Output the (x, y) coordinate of the center of the cell containing the given text.  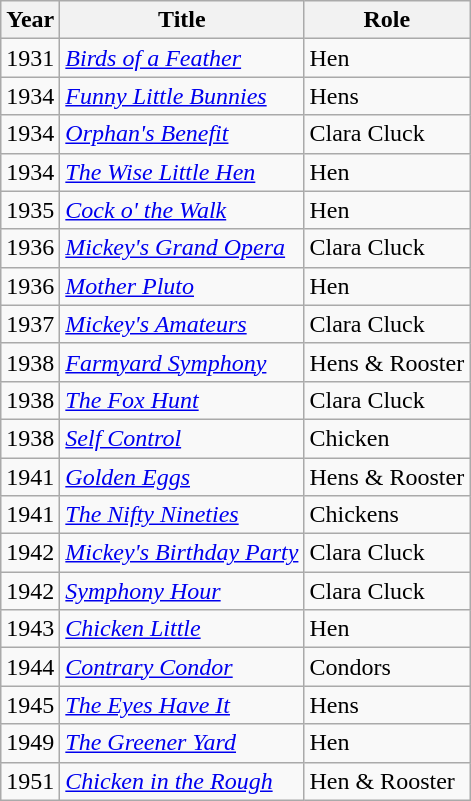
Symphony Hour (182, 591)
Orphan's Benefit (182, 134)
The Nifty Nineties (182, 515)
Mickey's Birthday Party (182, 553)
1945 (30, 705)
The Fox Hunt (182, 400)
The Wise Little Hen (182, 172)
The Eyes Have It (182, 705)
Mickey's Amateurs (182, 324)
Year (30, 20)
1935 (30, 210)
Mickey's Grand Opera (182, 248)
The Greener Yard (182, 743)
1951 (30, 781)
Hen & Rooster (387, 781)
Golden Eggs (182, 477)
1937 (30, 324)
Contrary Condor (182, 667)
Chicken Little (182, 629)
Self Control (182, 438)
Chicken in the Rough (182, 781)
1943 (30, 629)
Birds of a Feather (182, 58)
Mother Pluto (182, 286)
1944 (30, 667)
Role (387, 20)
1931 (30, 58)
Condors (387, 667)
Title (182, 20)
Cock o' the Walk (182, 210)
Farmyard Symphony (182, 362)
Chickens (387, 515)
Chicken (387, 438)
Funny Little Bunnies (182, 96)
1949 (30, 743)
